Identify which cell holds the provided text, then report its (X, Y) central coordinate. 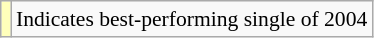
Indicates best-performing single of 2004 (192, 19)
